Find where the given text appears and provide that cell's center as (X, Y) coordinate. 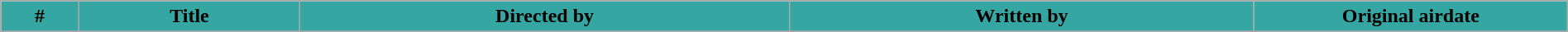
# (40, 16)
Written by (1022, 16)
Title (189, 16)
Original airdate (1411, 16)
Directed by (545, 16)
